Identify which cell holds the provided text, then report its [x, y] central coordinate. 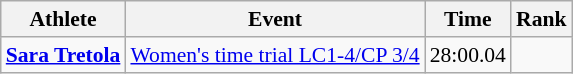
28:00.04 [468, 55]
Rank [542, 19]
Athlete [64, 19]
Sara Tretola [64, 55]
Time [468, 19]
Event [274, 19]
Women's time trial LC1-4/CP 3/4 [274, 55]
